Provide the (x, y) coordinate of the cell's center where the given text is located.  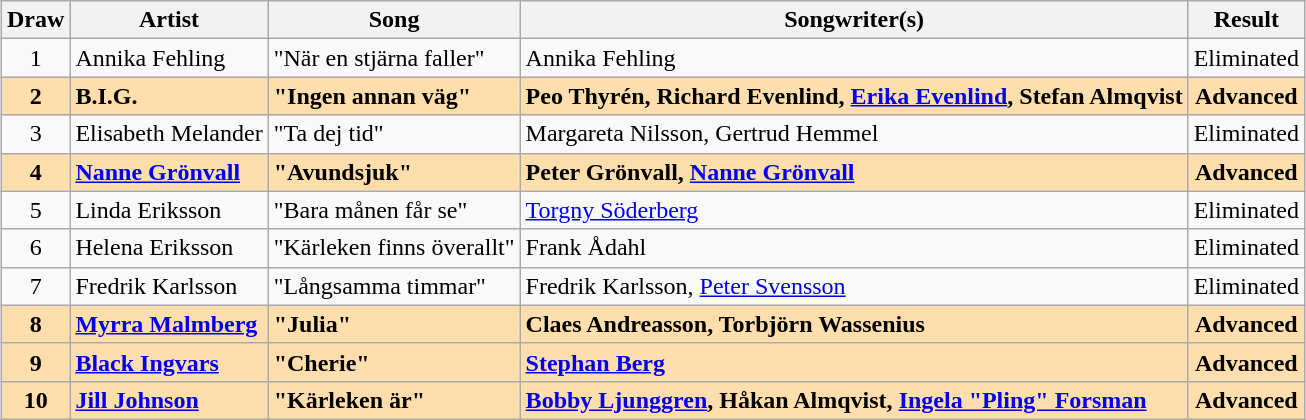
Helena Eriksson (169, 248)
3 (35, 134)
"När en stjärna faller" (394, 58)
Black Ingvars (169, 362)
Peo Thyrén, Richard Evenlind, Erika Evenlind, Stefan Almqvist (854, 96)
"Avundsjuk" (394, 172)
Bobby Ljunggren, Håkan Almqvist, Ingela "Pling" Forsman (854, 400)
"Bara månen får se" (394, 210)
5 (35, 210)
Frank Ådahl (854, 248)
9 (35, 362)
Fredrik Karlsson (169, 286)
Linda Eriksson (169, 210)
6 (35, 248)
Result (1246, 20)
"Långsamma timmar" (394, 286)
Artist (169, 20)
Stephan Berg (854, 362)
2 (35, 96)
10 (35, 400)
"Ta dej tid" (394, 134)
4 (35, 172)
B.I.G. (169, 96)
Claes Andreasson, Torbjörn Wassenius (854, 324)
1 (35, 58)
"Kärleken finns överallt" (394, 248)
Elisabeth Melander (169, 134)
Myrra Malmberg (169, 324)
8 (35, 324)
Songwriter(s) (854, 20)
Fredrik Karlsson, Peter Svensson (854, 286)
Nanne Grönvall (169, 172)
Margareta Nilsson, Gertrud Hemmel (854, 134)
"Julia" (394, 324)
7 (35, 286)
"Kärleken är" (394, 400)
Torgny Söderberg (854, 210)
Jill Johnson (169, 400)
"Ingen annan väg" (394, 96)
"Cherie" (394, 362)
Draw (35, 20)
Song (394, 20)
Peter Grönvall, Nanne Grönvall (854, 172)
